Find where the given text appears and provide that cell's center as (X, Y) coordinate. 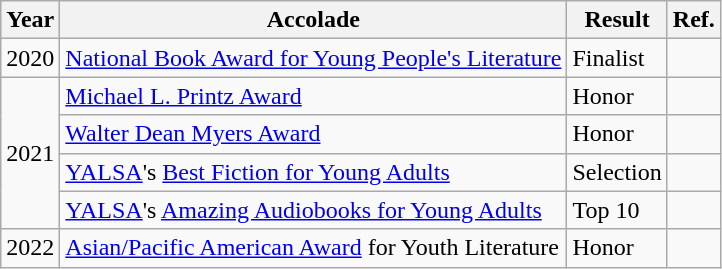
Finalist (617, 58)
Ref. (694, 20)
YALSA's Best Fiction for Young Adults (314, 172)
Top 10 (617, 210)
Result (617, 20)
YALSA's Amazing Audiobooks for Young Adults (314, 210)
2021 (30, 153)
Selection (617, 172)
Asian/Pacific American Award for Youth Literature (314, 248)
2022 (30, 248)
National Book Award for Young People's Literature (314, 58)
Michael L. Printz Award (314, 96)
Walter Dean Myers Award (314, 134)
2020 (30, 58)
Year (30, 20)
Accolade (314, 20)
